From the cell containing the given text, extract its center point as [x, y] coordinate. 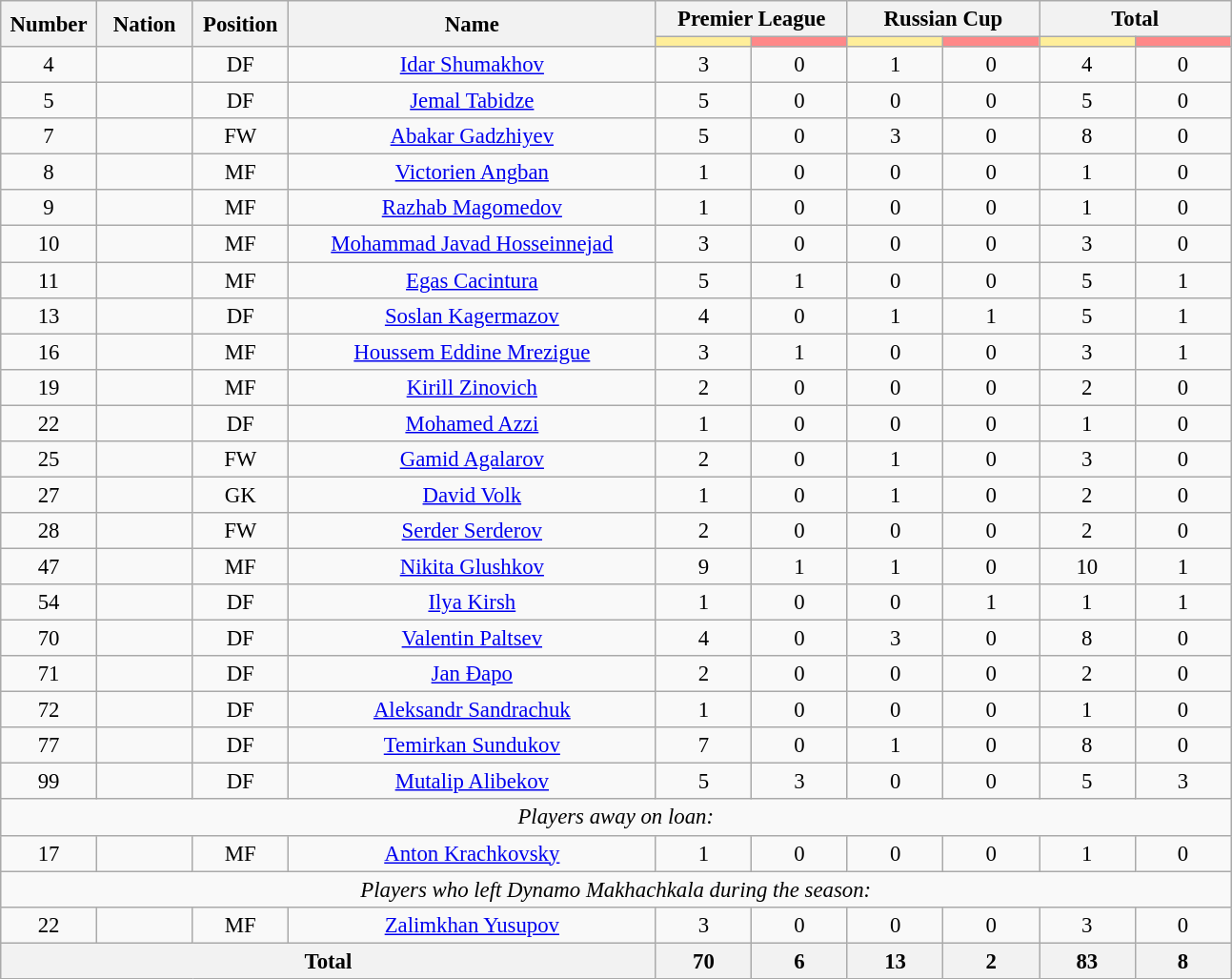
Gamid Agalarov [473, 459]
Egas Cacintura [473, 280]
Temirkan Sundukov [473, 745]
Soslan Kagermazov [473, 316]
Players away on loan: [616, 818]
99 [50, 782]
Name [473, 24]
Aleksandr Sandrachuk [473, 710]
Nation [145, 24]
Mutalip Alibekov [473, 782]
Victorien Angban [473, 173]
77 [50, 745]
72 [50, 710]
19 [50, 387]
Jan Đapo [473, 674]
Valentin Paltsev [473, 639]
83 [1086, 961]
Number [50, 24]
Jemal Tabidze [473, 101]
David Volk [473, 495]
Nikita Glushkov [473, 566]
27 [50, 495]
6 [800, 961]
Abakar Gadzhiyev [473, 136]
28 [50, 531]
16 [50, 352]
Idar Shumakhov [473, 65]
Razhab Magomedov [473, 209]
54 [50, 602]
Houssem Eddine Mrezigue [473, 352]
17 [50, 853]
11 [50, 280]
71 [50, 674]
Position [240, 24]
GK [240, 495]
Russian Cup [943, 19]
Mohamed Azzi [473, 423]
Serder Serderov [473, 531]
Kirill Zinovich [473, 387]
Anton Krachkovsky [473, 853]
Mohammad Javad Hosseinnejad [473, 244]
Zalimkhan Yusupov [473, 925]
Premier League [751, 19]
Ilya Kirsh [473, 602]
47 [50, 566]
25 [50, 459]
Players who left Dynamo Makhachkala during the season: [616, 889]
